Locate the cell with the specified text and output its [X, Y] center coordinate. 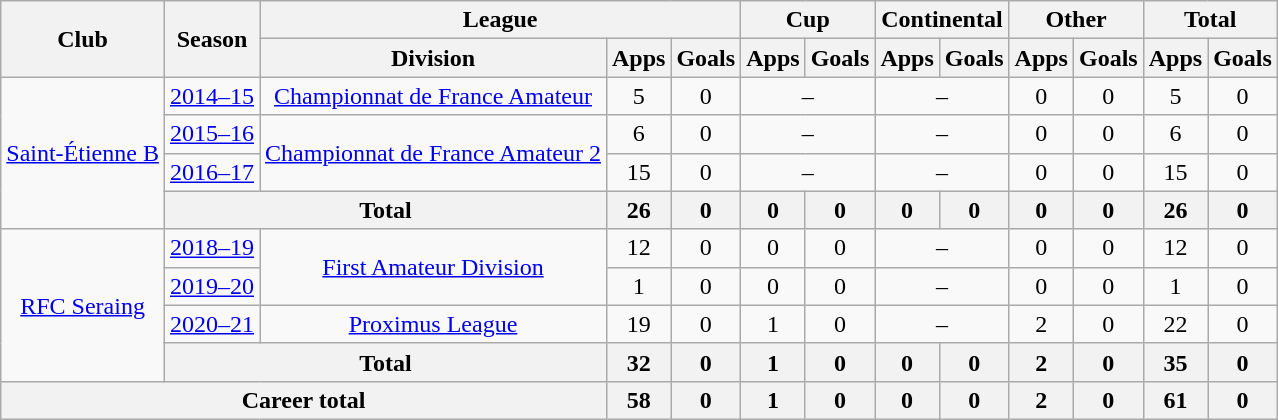
Saint-Étienne B [83, 153]
Career total [304, 400]
58 [638, 400]
35 [1175, 362]
61 [1175, 400]
Other [1076, 20]
Division [434, 58]
2015–16 [212, 134]
19 [638, 324]
RFC Seraing [83, 305]
Championnat de France Amateur [434, 96]
Proximus League [434, 324]
Continental [942, 20]
League [500, 20]
2020–21 [212, 324]
2019–20 [212, 286]
2018–19 [212, 248]
Season [212, 39]
Club [83, 39]
2014–15 [212, 96]
Cup [808, 20]
First Amateur Division [434, 267]
32 [638, 362]
2016–17 [212, 172]
Championnat de France Amateur 2 [434, 153]
22 [1175, 324]
